Search for the cell housing the specified text and yield its [X, Y] center coordinate. 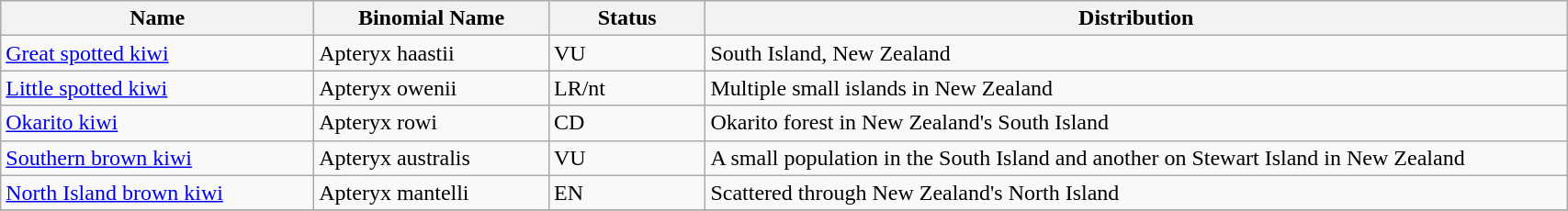
South Island, New Zealand [1136, 53]
Little spotted kiwi [158, 88]
EN [626, 193]
Apteryx australis [432, 158]
Okarito forest in New Zealand's South Island [1136, 123]
Apteryx rowi [432, 123]
Southern brown kiwi [158, 158]
LR/nt [626, 88]
CD [626, 123]
Binomial Name [432, 18]
Okarito kiwi [158, 123]
Name [158, 18]
Apteryx mantelli [432, 193]
Status [626, 18]
Great spotted kiwi [158, 53]
A small population in the South Island and another on Stewart Island in New Zealand [1136, 158]
North Island brown kiwi [158, 193]
Apteryx haastii [432, 53]
Scattered through New Zealand's North Island [1136, 193]
Distribution [1136, 18]
Multiple small islands in New Zealand [1136, 88]
Apteryx owenii [432, 88]
